From the cell containing the given text, extract its center point as (X, Y) coordinate. 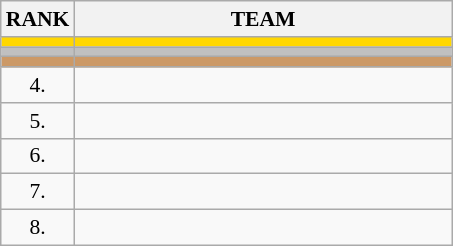
4. (38, 85)
7. (38, 192)
TEAM (262, 19)
6. (38, 156)
5. (38, 121)
8. (38, 228)
RANK (38, 19)
